Search for the cell housing the specified text and yield its [X, Y] center coordinate. 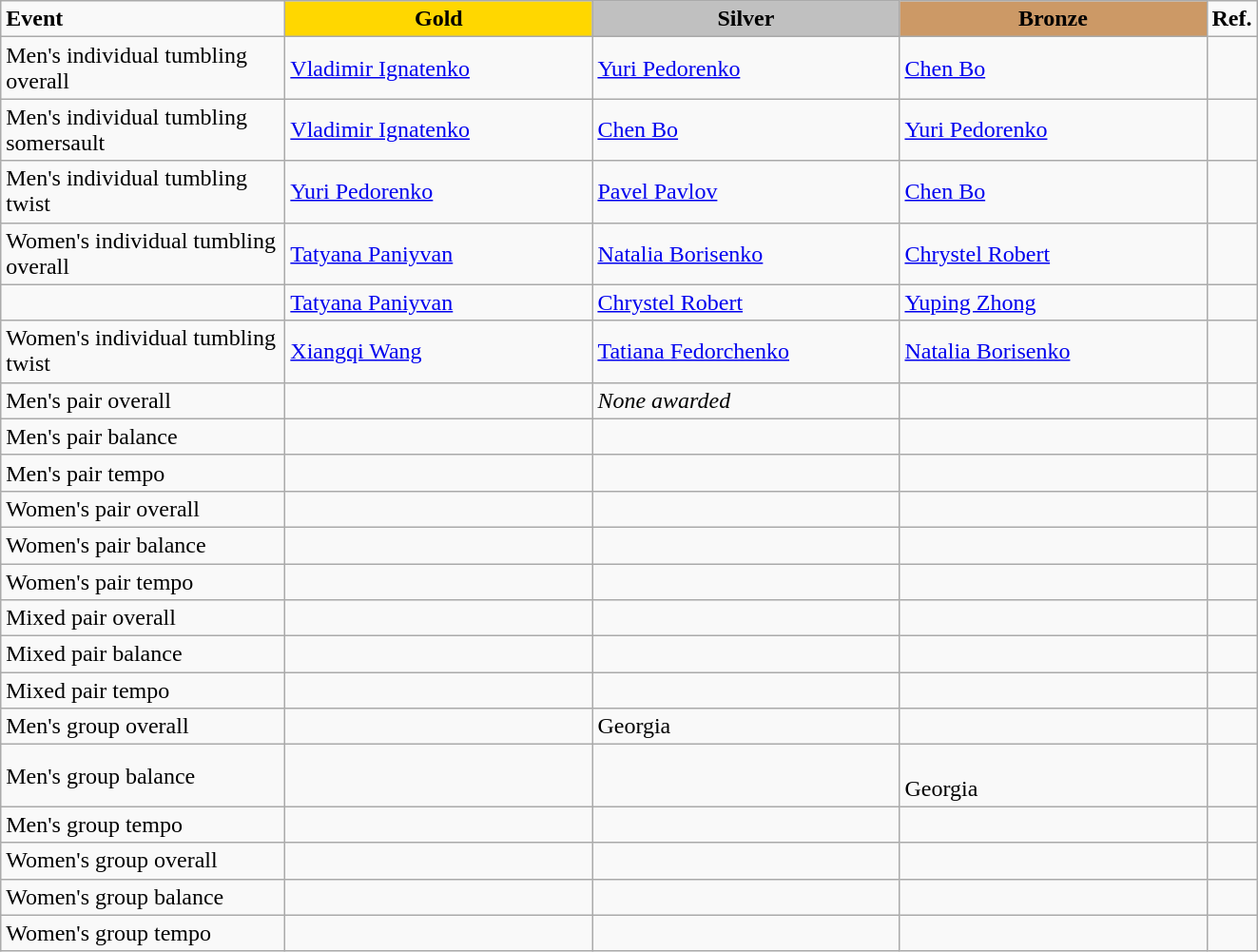
Men's group overall [143, 727]
Mixed pair overall [143, 618]
Event [143, 19]
Men's individual tumbling somersault [143, 129]
Gold [439, 19]
Men's pair tempo [143, 473]
Men's individual tumbling twist [143, 192]
Yuping Zhong [1054, 302]
None awarded [745, 400]
Women's pair balance [143, 545]
Xiangqi Wang [439, 352]
Women's pair overall [143, 509]
Women's individual tumbling overall [143, 253]
Women's pair tempo [143, 581]
Silver [745, 19]
Women's group balance [143, 897]
Women's individual tumbling twist [143, 352]
Pavel Pavlov [745, 192]
Men's group balance [143, 776]
Women's group tempo [143, 933]
Bronze [1054, 19]
Men's pair balance [143, 437]
Ref. [1232, 19]
Men's individual tumbling overall [143, 68]
Women's group overall [143, 861]
Men's group tempo [143, 825]
Men's pair overall [143, 400]
Mixed pair tempo [143, 690]
Tatiana Fedorchenko [745, 352]
Mixed pair balance [143, 654]
